Pinpoint the cell where the given text exists, returning its (X, Y) midpoint coordinate. 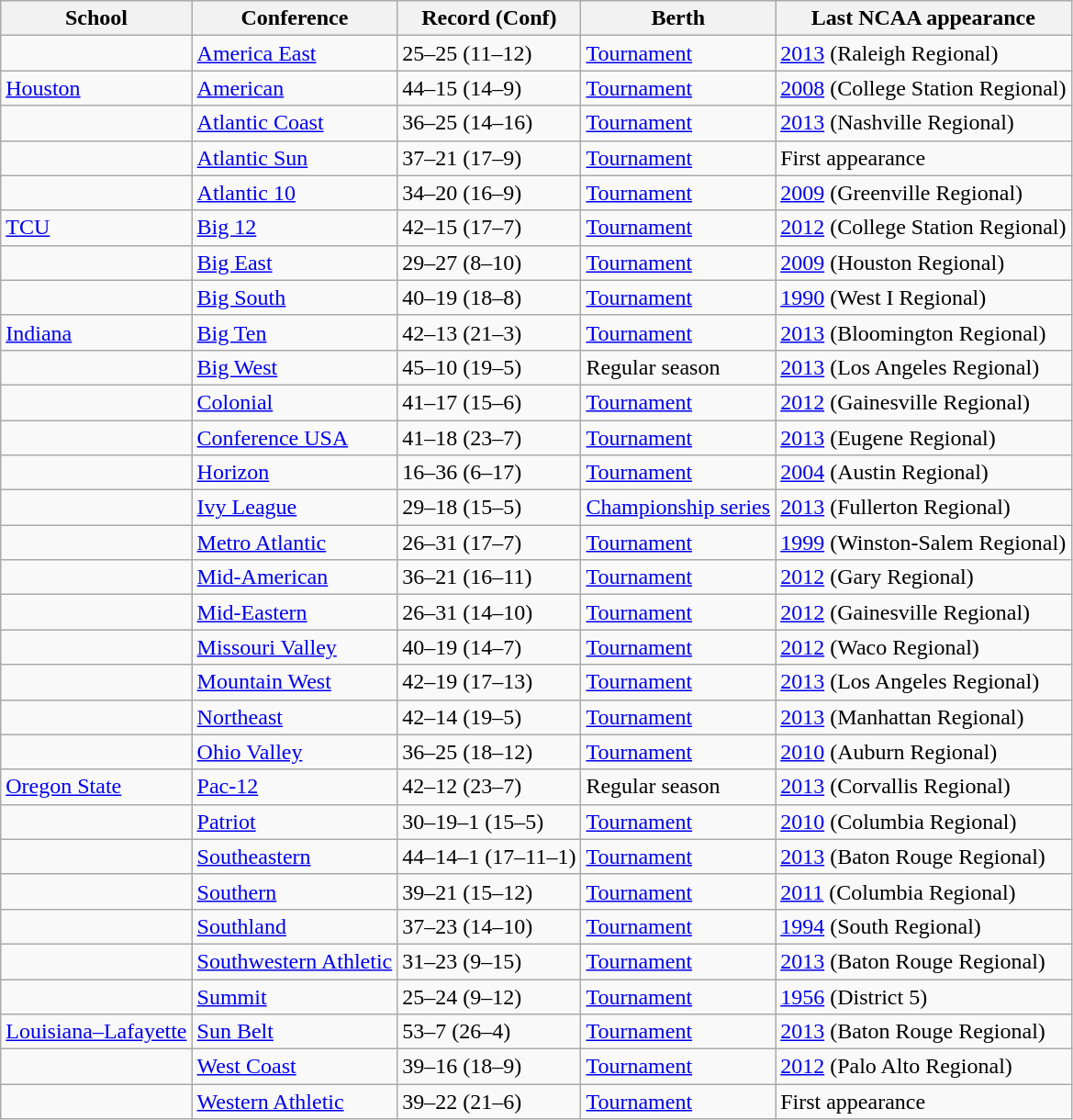
Conference USA (295, 438)
2013 (Manhattan Regional) (923, 717)
Patriot (295, 822)
40–19 (14–7) (489, 647)
16–36 (6–17) (489, 473)
Western Athletic (295, 1102)
1990 (West I Regional) (923, 297)
America East (295, 53)
Missouri Valley (295, 647)
2013 (Fullerton Regional) (923, 508)
39–21 (15–12) (489, 891)
2013 (Nashville Regional) (923, 123)
2012 (Gary Regional) (923, 577)
Mid-American (295, 577)
Houston (96, 88)
29–27 (8–10) (489, 263)
1956 (District 5) (923, 996)
Big East (295, 263)
2008 (College Station Regional) (923, 88)
Sun Belt (295, 1032)
36–25 (14–16) (489, 123)
Metro Atlantic (295, 543)
Southern (295, 891)
42–15 (17–7) (489, 228)
2013 (Raleigh Regional) (923, 53)
42–14 (19–5) (489, 717)
2010 (Auburn Regional) (923, 752)
26–31 (17–7) (489, 543)
2009 (Houston Regional) (923, 263)
Last NCAA appearance (923, 18)
2004 (Austin Regional) (923, 473)
44–15 (14–9) (489, 88)
44–14–1 (17–11–1) (489, 857)
Summit (295, 996)
Atlantic Sun (295, 158)
Ohio Valley (295, 752)
39–16 (18–9) (489, 1067)
Colonial (295, 402)
Ivy League (295, 508)
26–31 (14–10) (489, 612)
42–19 (17–13) (489, 682)
42–13 (21–3) (489, 332)
36–21 (16–11) (489, 577)
TCU (96, 228)
41–17 (15–6) (489, 402)
Pac-12 (295, 787)
Berth (678, 18)
School (96, 18)
Northeast (295, 717)
Southland (295, 926)
2013 (Bloomington Regional) (923, 332)
Horizon (295, 473)
Oregon State (96, 787)
Big 12 (295, 228)
31–23 (9–15) (489, 961)
39–22 (21–6) (489, 1102)
29–18 (15–5) (489, 508)
Record (Conf) (489, 18)
36–25 (18–12) (489, 752)
2012 (Waco Regional) (923, 647)
Atlantic Coast (295, 123)
2013 (Corvallis Regional) (923, 787)
53–7 (26–4) (489, 1032)
25–25 (11–12) (489, 53)
37–23 (14–10) (489, 926)
40–19 (18–8) (489, 297)
45–10 (19–5) (489, 367)
American (295, 88)
Big West (295, 367)
1999 (Winston-Salem Regional) (923, 543)
Mountain West (295, 682)
2012 (Palo Alto Regional) (923, 1067)
1994 (South Regional) (923, 926)
Big Ten (295, 332)
Southwestern Athletic (295, 961)
42–12 (23–7) (489, 787)
25–24 (9–12) (489, 996)
Atlantic 10 (295, 193)
41–18 (23–7) (489, 438)
Southeastern (295, 857)
Conference (295, 18)
2010 (Columbia Regional) (923, 822)
Championship series (678, 508)
Mid-Eastern (295, 612)
Indiana (96, 332)
37–21 (17–9) (489, 158)
Big South (295, 297)
2012 (College Station Regional) (923, 228)
2011 (Columbia Regional) (923, 891)
30–19–1 (15–5) (489, 822)
2009 (Greenville Regional) (923, 193)
Louisiana–Lafayette (96, 1032)
2013 (Eugene Regional) (923, 438)
34–20 (16–9) (489, 193)
West Coast (295, 1067)
